Scan for the cell matching the given text and deliver its (X, Y) coordinate at center. 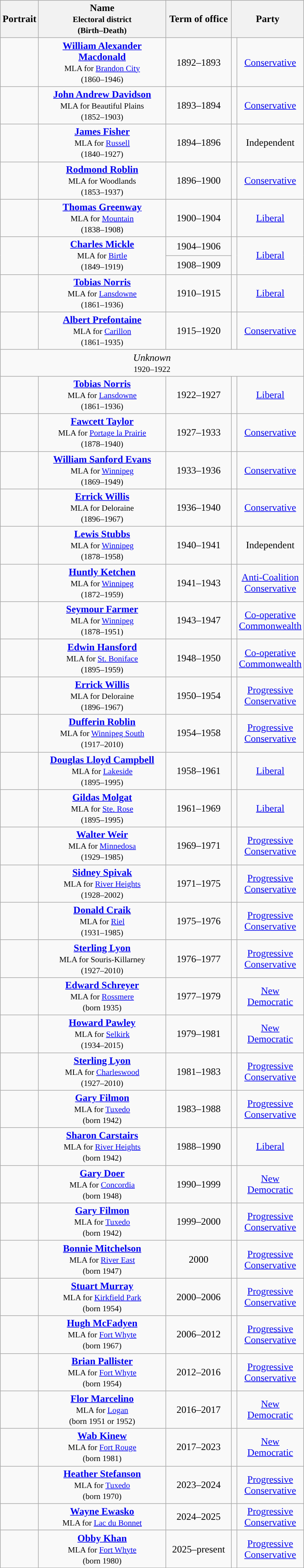
Bonnie MitchelsonMLA for River East(born 1947) (102, 1259)
1958–1961 (199, 771)
1983–1988 (199, 1109)
1904–1906 (199, 246)
Charles MickleMLA for Birtle(1849–1919) (102, 256)
2016–2017 (199, 1410)
1908–1909 (199, 265)
Wab KinewMLA for Fort Rouge(born 1981) (102, 1447)
Portrait (20, 19)
1979–1981 (199, 1034)
John Andrew DavidsonMLA for Beautiful Plains(1852–1903) (102, 105)
Fawcett TaylorMLA for Portage la Prairie(1878–1940) (102, 432)
NameElectoral district(Birth–Death) (102, 19)
1990–1999 (199, 1184)
Gary DoerMLA for Concordia(born 1948) (102, 1184)
Party (268, 19)
Term of office (199, 19)
1915–1920 (199, 331)
James FisherMLA for Russell(1840–1927) (102, 143)
Sharon CarstairsMLA for River Heights(born 1942) (102, 1147)
Thomas GreenwayMLA for Mountain(1838–1908) (102, 218)
Sterling LyonMLA for Charleswood(1927–2010) (102, 1071)
1910–1915 (199, 293)
Albert PrefontaineMLA for Carillon(1861–1935) (102, 331)
Howard PawleyMLA for Selkirk(1934–2015) (102, 1034)
Flor MarcelinoMLA for Logan(born 1951 or 1952) (102, 1410)
Rodmond RoblinMLA for Woodlands(1853–1937) (102, 180)
1981–1983 (199, 1071)
Brian PallisterMLA for Fort Whyte(born 1954) (102, 1372)
1977–1979 (199, 996)
2000 (199, 1259)
1971–1975 (199, 883)
1969–1971 (199, 846)
1900–1904 (199, 218)
Donald CraikMLA for Riel(1931–1985) (102, 921)
Douglas Lloyd CampbellMLA for Lakeside(1895–1995) (102, 771)
Edward SchreyerMLA for Rossmere(born 1935) (102, 996)
1948–1950 (199, 658)
2012–2016 (199, 1372)
2000–2006 (199, 1297)
1927–1933 (199, 432)
2024–2025 (199, 1517)
1922–1927 (199, 395)
1954–1958 (199, 733)
1936–1940 (199, 508)
Seymour FarmerMLA for Winnipeg(1878–1951) (102, 621)
1961–1969 (199, 808)
Sidney SpivakMLA for River Heights(1928–2002) (102, 883)
Obby KhanMLA for Fort Whyte(born 1980) (102, 1549)
1940–1941 (199, 545)
William Sanford EvansMLA for Winnipeg(1869–1949) (102, 470)
1941–1943 (199, 583)
Wayne EwaskoMLA for Lac du Bonnet (102, 1517)
Hugh McFadyenMLA for Fort Whyte(born 1967) (102, 1334)
2025–present (199, 1549)
Heather StefansonMLA for Tuxedo(born 1970) (102, 1485)
1975–1976 (199, 921)
1976–1977 (199, 959)
1894–1896 (199, 143)
1950–1954 (199, 696)
2006–2012 (199, 1334)
Stuart MurrayMLA for Kirkfield Park(born 1954) (102, 1297)
2017–2023 (199, 1447)
1943–1947 (199, 621)
1896–1900 (199, 180)
Walter WeirMLA for Minnedosa(1929–1985) (102, 846)
1892–1893 (199, 62)
Gildas MolgatMLA for Ste. Rose(1895–1995) (102, 808)
Unknown1920–1922 (152, 363)
Lewis StubbsMLA for Winnipeg(1878–1958) (102, 545)
William Alexander MacdonaldMLA for Brandon City(1860–1946) (102, 62)
Huntly KetchenMLA for Winnipeg(1872–1959) (102, 583)
2023–2024 (199, 1485)
Anti-Coalition Conservative (270, 583)
1999–2000 (199, 1222)
1933–1936 (199, 470)
Edwin HansfordMLA for St. Boniface(1895–1959) (102, 658)
Dufferin RoblinMLA for Winnipeg South(1917–2010) (102, 733)
1988–1990 (199, 1147)
1893–1894 (199, 105)
Sterling LyonMLA for Souris-Killarney(1927–2010) (102, 959)
